For the text-containing cell, return its midpoint in [x, y] coordinate format. 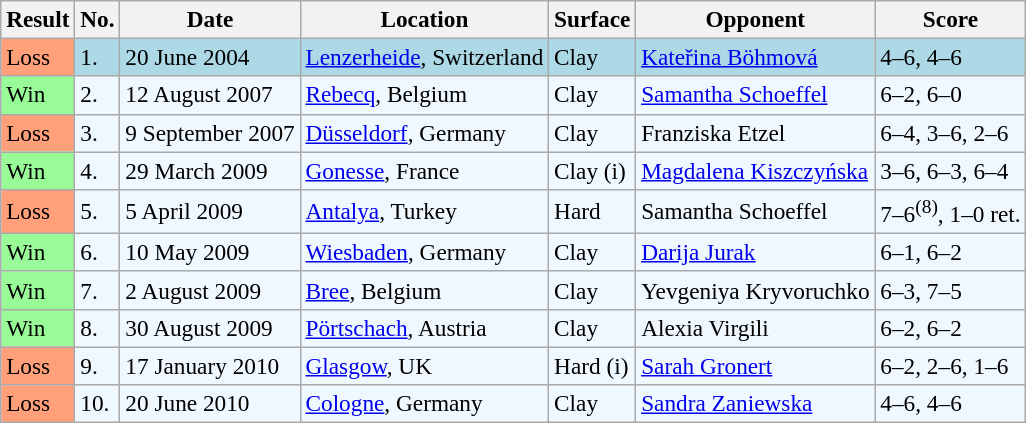
Rebecq, Belgium [424, 95]
7. [98, 290]
6–2, 2–6, 1–6 [950, 366]
No. [98, 19]
6–2, 6–0 [950, 95]
12 August 2007 [210, 95]
9 September 2007 [210, 133]
6–2, 6–2 [950, 328]
Clay (i) [592, 170]
5. [98, 211]
Result [38, 19]
8. [98, 328]
7–6(8), 1–0 ret. [950, 211]
6. [98, 252]
Cologne, Germany [424, 403]
Lenzerheide, Switzerland [424, 57]
2 August 2009 [210, 290]
6–1, 6–2 [950, 252]
4. [98, 170]
20 June 2004 [210, 57]
Düsseldorf, Germany [424, 133]
5 April 2009 [210, 211]
Opponent [756, 19]
3. [98, 133]
30 August 2009 [210, 328]
3–6, 6–3, 6–4 [950, 170]
2. [98, 95]
10 May 2009 [210, 252]
20 June 2010 [210, 403]
9. [98, 366]
Glasgow, UK [424, 366]
Date [210, 19]
Yevgeniya Kryvoruchko [756, 290]
Magdalena Kiszczyńska [756, 170]
29 March 2009 [210, 170]
6–3, 7–5 [950, 290]
Hard (i) [592, 366]
Surface [592, 19]
Antalya, Turkey [424, 211]
Location [424, 19]
Gonesse, France [424, 170]
Wiesbaden, Germany [424, 252]
17 January 2010 [210, 366]
Franziska Etzel [756, 133]
Bree, Belgium [424, 290]
1. [98, 57]
Sarah Gronert [756, 366]
Score [950, 19]
Kateřina Böhmová [756, 57]
Pörtschach, Austria [424, 328]
Alexia Virgili [756, 328]
Darija Jurak [756, 252]
Sandra Zaniewska [756, 403]
6–4, 3–6, 2–6 [950, 133]
Hard [592, 211]
10. [98, 403]
